Detect which cell encompasses the target text, then output its (x, y) center coordinate. 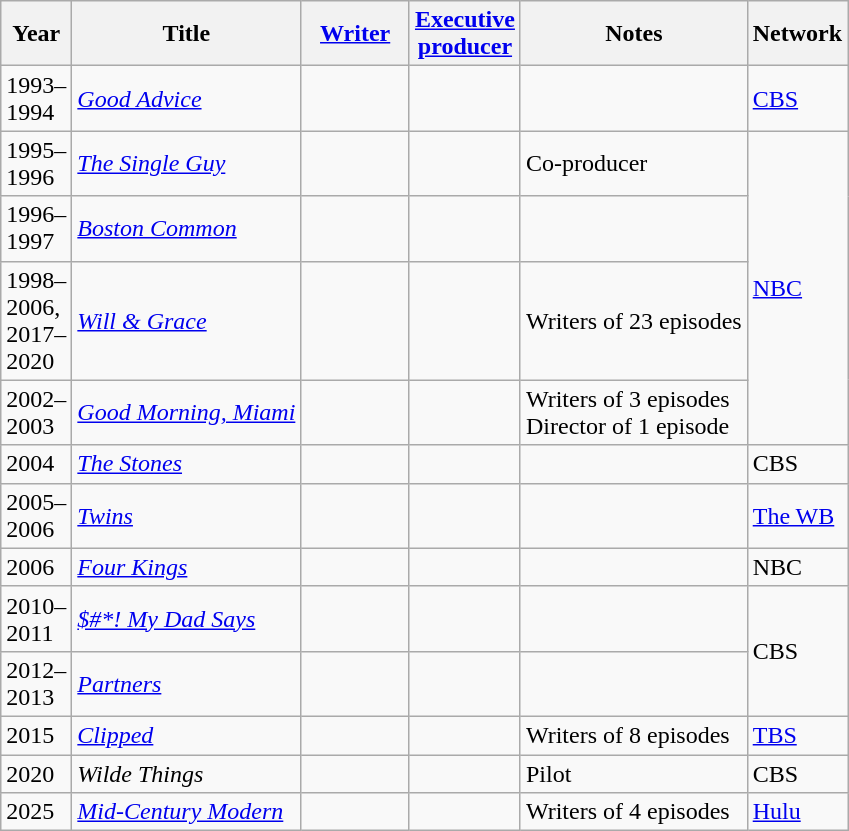
Clipped (186, 735)
2002–2003 (36, 412)
1998–2006,2017–2020 (36, 320)
Writers of 8 episodes (634, 735)
Writer (356, 34)
Year (36, 34)
TBS (797, 735)
1993–1994 (36, 98)
1996–1997 (36, 228)
Good Advice (186, 98)
2020 (36, 773)
Writers of 3 episodes Director of 1 episode (634, 412)
The Stones (186, 464)
The WB (797, 516)
Co-producer (634, 164)
The Single Guy (186, 164)
2010–2011 (36, 618)
2012–2013 (36, 684)
Four Kings (186, 567)
Twins (186, 516)
Notes (634, 34)
Wilde Things (186, 773)
2004 (36, 464)
2025 (36, 812)
Boston Common (186, 228)
Writers of 4 episodes (634, 812)
1995–1996 (36, 164)
2005–2006 (36, 516)
Writers of 23 episodes (634, 320)
Mid-Century Modern (186, 812)
$#*! My Dad Says (186, 618)
Title (186, 34)
2006 (36, 567)
Hulu (797, 812)
Pilot (634, 773)
Partners (186, 684)
Good Morning, Miami (186, 412)
2015 (36, 735)
Executive producer (464, 34)
Will & Grace (186, 320)
Network (797, 34)
